Detect which cell encompasses the target text, then output its (X, Y) center coordinate. 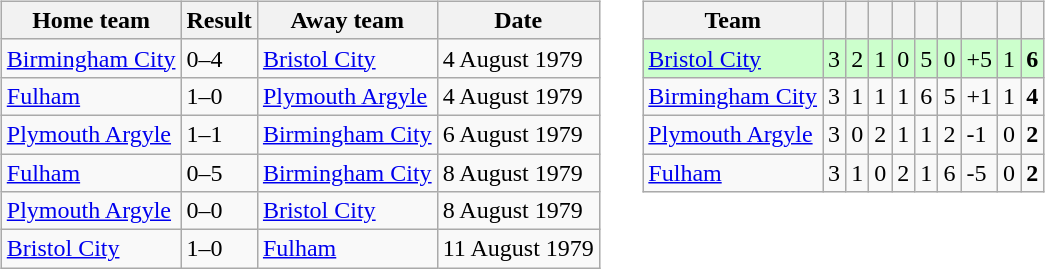
+5 (980, 58)
Team (733, 20)
Date (518, 20)
4 (1032, 96)
11 August 1979 (518, 249)
1–1 (219, 134)
-1 (980, 134)
6 August 1979 (518, 134)
0–4 (219, 58)
-5 (980, 173)
0–0 (219, 211)
0–5 (219, 173)
Away team (347, 20)
Home team (91, 20)
+1 (980, 96)
Result (219, 20)
